Extract the [X, Y] coordinate from the center of the cell holding the provided text.  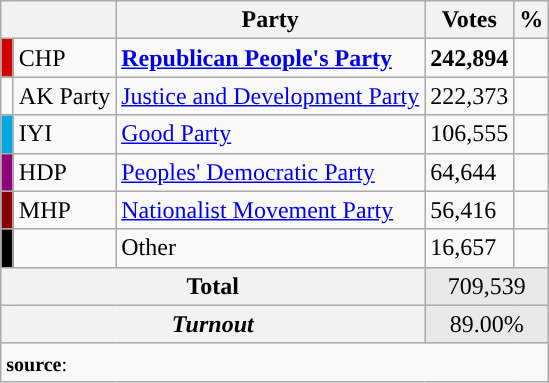
56,416 [470, 210]
Other [270, 248]
Peoples' Democratic Party [270, 172]
Turnout [213, 324]
106,555 [470, 134]
MHP [64, 210]
Nationalist Movement Party [270, 210]
IYI [64, 134]
AK Party [64, 96]
Republican People's Party [270, 58]
64,644 [470, 172]
source: [275, 362]
709,539 [487, 286]
% [532, 20]
16,657 [470, 248]
Good Party [270, 134]
Party [270, 20]
222,373 [470, 96]
CHP [64, 58]
Votes [470, 20]
Total [213, 286]
89.00% [487, 324]
HDP [64, 172]
Justice and Development Party [270, 96]
242,894 [470, 58]
